Extract the [X, Y] coordinate from the center of the cell holding the provided text.  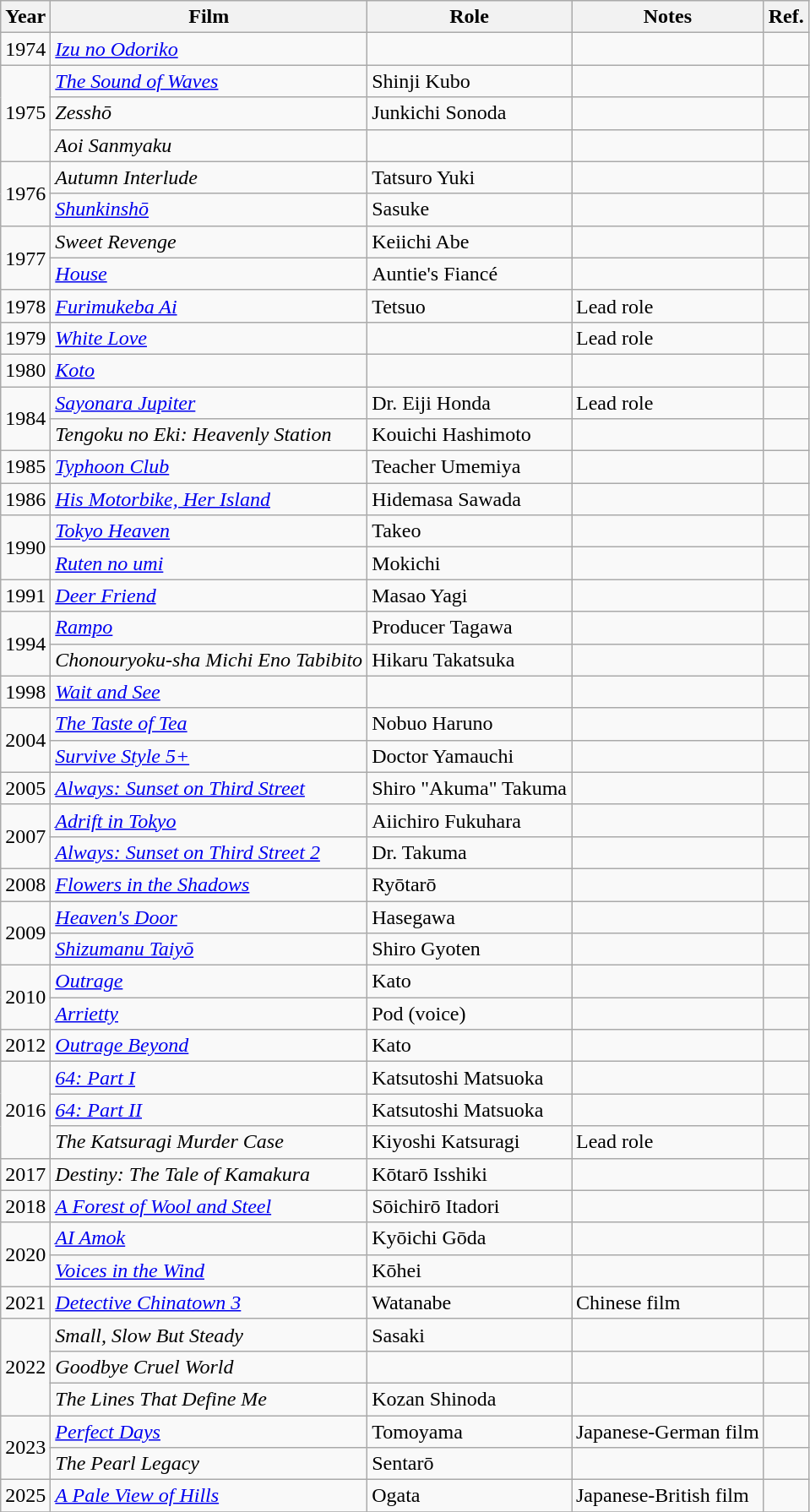
2017 [25, 1174]
Sentarō [470, 1464]
Outrage Beyond [209, 1046]
64: Part I [209, 1078]
Kyōichi Gōda [470, 1238]
His Motorbike, Her Island [209, 499]
Ogata [470, 1496]
Nobuo Haruno [470, 724]
Shiro Gyoten [470, 949]
Wait and See [209, 692]
Shiro "Akuma" Takuma [470, 788]
Takeo [470, 531]
1990 [25, 547]
1985 [25, 467]
2008 [25, 884]
64: Part II [209, 1110]
Mokichi [470, 563]
2012 [25, 1046]
The Taste of Tea [209, 724]
Japanese-British film [667, 1496]
Survive Style 5+ [209, 756]
Producer Tagawa [470, 628]
1974 [25, 49]
Hikaru Takatsuka [470, 660]
Shunkinshō [209, 209]
Japanese-German film [667, 1432]
The Sound of Waves [209, 81]
Kiyoshi Katsuragi [470, 1142]
1978 [25, 306]
The Lines That Define Me [209, 1399]
2004 [25, 740]
House [209, 274]
Tatsuro Yuki [470, 177]
A Pale View of Hills [209, 1496]
Sweet Revenge [209, 242]
2018 [25, 1206]
1994 [25, 644]
Zesshō [209, 113]
1977 [25, 258]
Tengoku no Eki: Heavenly Station [209, 435]
1976 [25, 193]
Arrietty [209, 1014]
Sasaki [470, 1335]
AI Amok [209, 1238]
Sayonara Jupiter [209, 403]
The Pearl Legacy [209, 1464]
Deer Friend [209, 596]
Kōtarō Isshiki [470, 1174]
Teacher Umemiya [470, 467]
Ruten no umi [209, 563]
2021 [25, 1303]
Kouichi Hashimoto [470, 435]
Kōhei [470, 1270]
1979 [25, 338]
Koto [209, 370]
A Forest of Wool and Steel [209, 1206]
1998 [25, 692]
2010 [25, 998]
Sasuke [470, 209]
Detective Chinatown 3 [209, 1303]
Hasegawa [470, 916]
Perfect Days [209, 1432]
Destiny: The Tale of Kamakura [209, 1174]
Typhoon Club [209, 467]
Izu no Odoriko [209, 49]
Ryōtarō [470, 884]
Voices in the Wind [209, 1270]
Dr. Eiji Honda [470, 403]
Furimukeba Ai [209, 306]
Chonouryoku-sha Michi Eno Tabibito [209, 660]
Dr. Takuma [470, 852]
Chinese film [667, 1303]
Doctor Yamauchi [470, 756]
Rampo [209, 628]
2022 [25, 1367]
Tetsuo [470, 306]
Role [470, 17]
Autumn Interlude [209, 177]
2016 [25, 1110]
Watanabe [470, 1303]
Tomoyama [470, 1432]
Always: Sunset on Third Street 2 [209, 852]
2007 [25, 836]
2020 [25, 1254]
2009 [25, 933]
White Love [209, 338]
2005 [25, 788]
1975 [25, 113]
Always: Sunset on Third Street [209, 788]
Shinji Kubo [470, 81]
Pod (voice) [470, 1014]
2025 [25, 1496]
1986 [25, 499]
The Katsuragi Murder Case [209, 1142]
Outrage [209, 982]
Goodbye Cruel World [209, 1367]
Aiichiro Fukuhara [470, 820]
Junkichi Sonoda [470, 113]
1991 [25, 596]
Shizumanu Taiyō [209, 949]
Hidemasa Sawada [470, 499]
Notes [667, 17]
Small, Slow But Steady [209, 1335]
Flowers in the Shadows [209, 884]
Film [209, 17]
1984 [25, 419]
Tokyo Heaven [209, 531]
Kozan Shinoda [470, 1399]
Aoi Sanmyaku [209, 145]
Year [25, 17]
Keiichi Abe [470, 242]
Adrift in Tokyo [209, 820]
Sōichirō Itadori [470, 1206]
2023 [25, 1448]
Ref. [786, 17]
Heaven's Door [209, 916]
1980 [25, 370]
Masao Yagi [470, 596]
Auntie's Fiancé [470, 274]
